Scan for the cell matching the given text and deliver its (X, Y) coordinate at center. 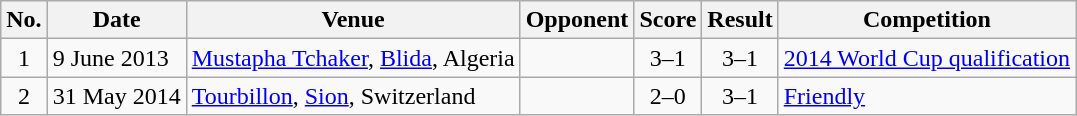
Result (740, 20)
2 (24, 96)
Friendly (926, 96)
9 June 2013 (116, 58)
Mustapha Tchaker, Blida, Algeria (353, 58)
2014 World Cup qualification (926, 58)
Venue (353, 20)
Opponent (577, 20)
2–0 (668, 96)
1 (24, 58)
Date (116, 20)
Score (668, 20)
31 May 2014 (116, 96)
Tourbillon, Sion, Switzerland (353, 96)
No. (24, 20)
Competition (926, 20)
